Determine the [x, y] coordinate at the center of the cell enclosing the given text.  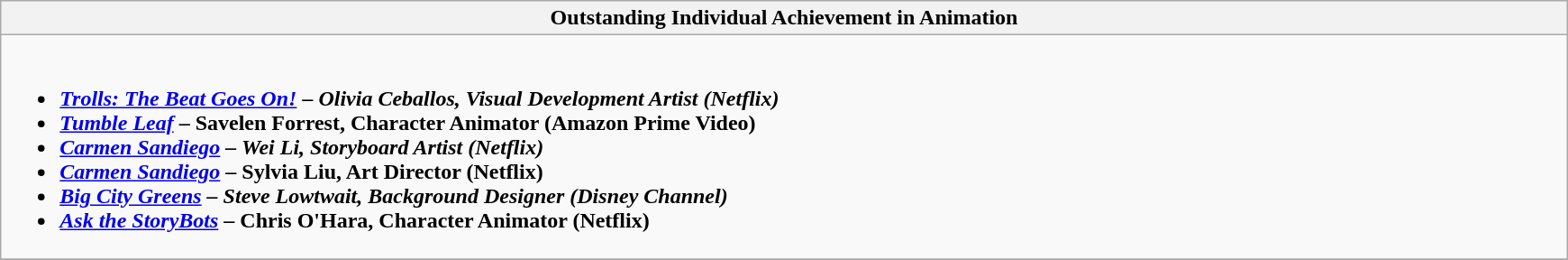
Outstanding Individual Achievement in Animation [784, 18]
